Return the (X, Y) coordinate for the center point of the cell that contains the specified text.  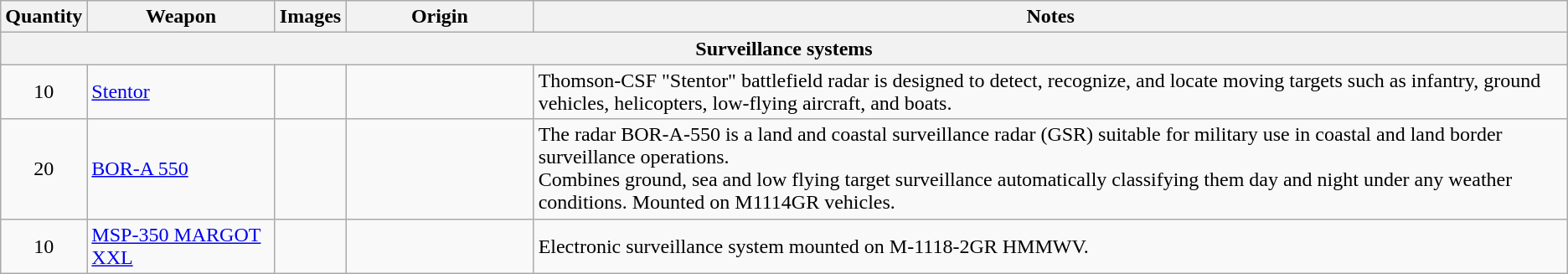
Surveillance systems (784, 49)
BOR-A 550 (181, 169)
Images (310, 17)
Quantity (44, 17)
MSP-350 MARGOT XXL (181, 246)
Notes (1050, 17)
Origin (440, 17)
Stentor (181, 92)
20 (44, 169)
Electronic surveillance system mounted on M-1118-2GR HMMWV. (1050, 246)
Weapon (181, 17)
